Identify which cell holds the provided text, then report its [x, y] central coordinate. 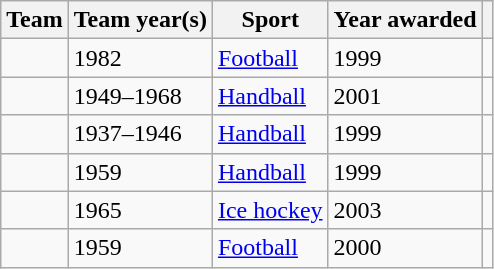
1949–1968 [140, 96]
Ice hockey [270, 210]
2001 [405, 96]
1965 [140, 210]
2003 [405, 210]
1982 [140, 58]
2000 [405, 248]
Sport [270, 20]
Year awarded [405, 20]
Team [35, 20]
1937–1946 [140, 134]
Team year(s) [140, 20]
